Provide the (x, y) coordinate of the cell's center where the given text is located.  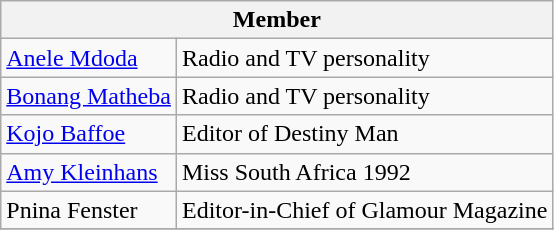
Bonang Matheba (89, 96)
Member (277, 20)
Anele Mdoda (89, 58)
Miss South Africa 1992 (364, 172)
Pnina Fenster (89, 210)
Kojo Baffoe (89, 134)
Editor of Destiny Man (364, 134)
Amy Kleinhans (89, 172)
Editor-in-Chief of Glamour Magazine (364, 210)
